Find where the given text appears and provide that cell's center as [X, Y] coordinate. 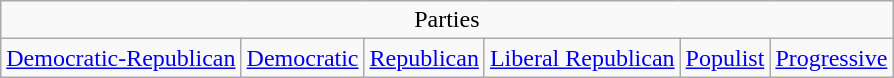
Liberal Republican [582, 58]
Progressive [832, 58]
Parties [447, 20]
Republican [424, 58]
Populist [725, 58]
Democratic [302, 58]
Democratic-Republican [121, 58]
